Provide the [X, Y] coordinate of the cell's center where the given text is located.  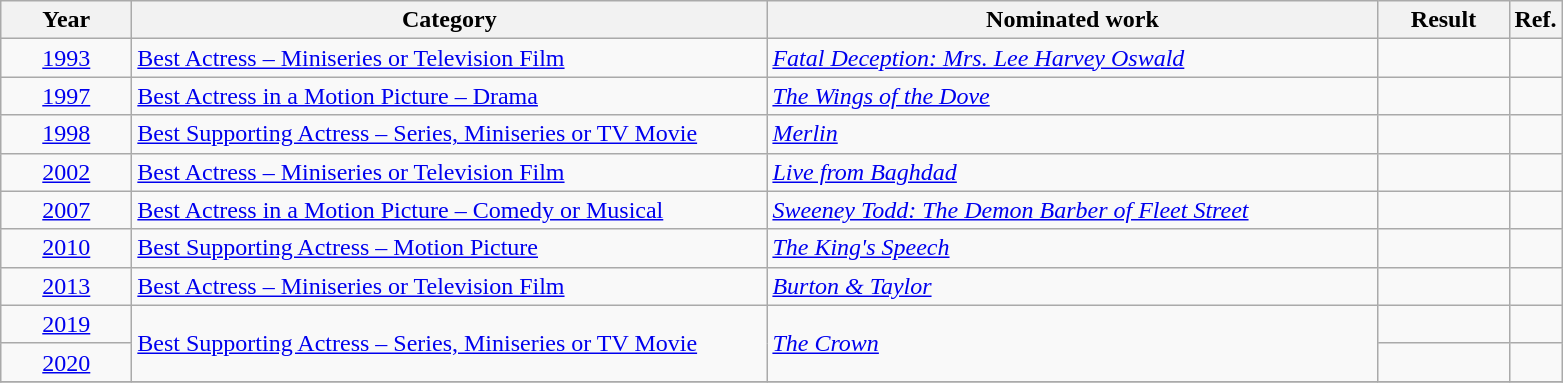
Best Actress in a Motion Picture – Comedy or Musical [450, 210]
2007 [66, 210]
Year [66, 20]
2013 [66, 286]
2019 [66, 324]
Result [1444, 20]
Burton & Taylor [1072, 286]
Best Actress in a Motion Picture – Drama [450, 96]
The King's Speech [1072, 248]
Fatal Deception: Mrs. Lee Harvey Oswald [1072, 58]
Merlin [1072, 134]
2020 [66, 362]
1997 [66, 96]
The Wings of the Dove [1072, 96]
2002 [66, 172]
Nominated work [1072, 20]
The Crown [1072, 343]
Best Supporting Actress – Motion Picture [450, 248]
Ref. [1536, 20]
Sweeney Todd: The Demon Barber of Fleet Street [1072, 210]
1998 [66, 134]
Live from Baghdad [1072, 172]
1993 [66, 58]
2010 [66, 248]
Category [450, 20]
